Identify which cell holds the provided text, then report its (x, y) central coordinate. 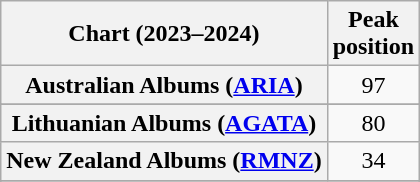
Peakposition (373, 34)
Australian Albums (ARIA) (164, 85)
34 (373, 161)
97 (373, 85)
Lithuanian Albums (AGATA) (164, 123)
New Zealand Albums (RMNZ) (164, 161)
Chart (2023–2024) (164, 34)
80 (373, 123)
